From the cell containing the given text, extract its center point as (x, y) coordinate. 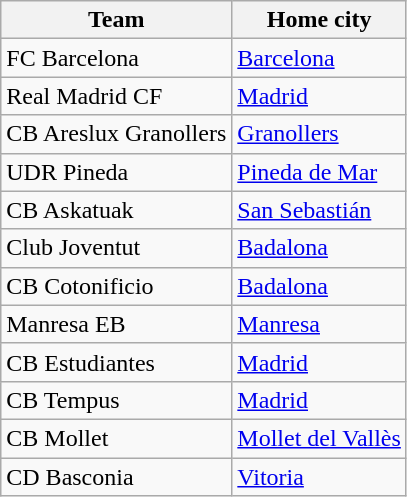
San Sebastián (320, 210)
Vitoria (320, 477)
CB Askatuak (116, 210)
Club Joventut (116, 248)
Real Madrid CF (116, 96)
Pineda de Mar (320, 172)
CD Basconia (116, 477)
CB Mollet (116, 438)
Barcelona (320, 58)
Granollers (320, 134)
CB Tempus (116, 400)
Manresa (320, 324)
FC Barcelona (116, 58)
CB Areslux Granollers (116, 134)
UDR Pineda (116, 172)
Manresa EB (116, 324)
Team (116, 20)
CB Cotonificio (116, 286)
Home city (320, 20)
Mollet del Vallès (320, 438)
CB Estudiantes (116, 362)
